Locate the cell with the specified text and output its (X, Y) center coordinate. 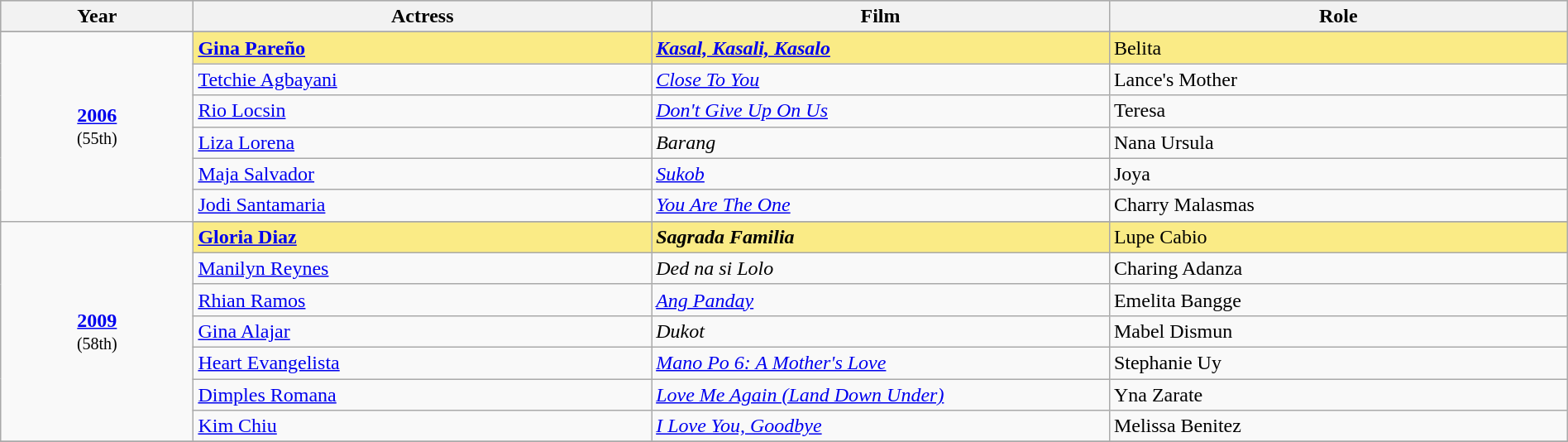
Teresa (1338, 111)
Heart Evangelista (423, 363)
Maja Salvador (423, 174)
Joya (1338, 174)
Ang Panday (881, 300)
Kasal, Kasali, Kasalo (881, 48)
Dukot (881, 331)
Film (881, 17)
Manilyn Reynes (423, 268)
Stephanie Uy (1338, 363)
Ded na si Lolo (881, 268)
2009(58th) (98, 331)
I Love You, Goodbye (881, 426)
Charing Adanza (1338, 268)
Charry Malasmas (1338, 205)
Nana Ursula (1338, 142)
Melissa Benitez (1338, 426)
Jodi Santamaria (423, 205)
Belita (1338, 48)
Dimples Romana (423, 395)
Emelita Bangge (1338, 300)
Sukob (881, 174)
Gloria Diaz (423, 237)
Rhian Ramos (423, 300)
2006(55th) (98, 127)
Lance's Mother (1338, 79)
Mabel Dismun (1338, 331)
Gina Pareño (423, 48)
Close To You (881, 79)
Rio Locsin (423, 111)
Tetchie Agbayani (423, 79)
Gina Alajar (423, 331)
Mano Po 6: A Mother's Love (881, 363)
Yna Zarate (1338, 395)
Year (98, 17)
Role (1338, 17)
Barang (881, 142)
Love Me Again (Land Down Under) (881, 395)
Sagrada Familia (881, 237)
Actress (423, 17)
Lupe Cabio (1338, 237)
Kim Chiu (423, 426)
Liza Lorena (423, 142)
Don't Give Up On Us (881, 111)
You Are The One (881, 205)
